Return (X, Y) of the center of cell containing provided text 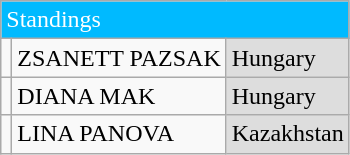
Kazakhstan (288, 134)
DIANA MAK (119, 96)
Standings (176, 20)
LINA PANOVA (119, 134)
ZSANETT PAZSAK (119, 58)
